Return [x, y] of the center of cell containing provided text 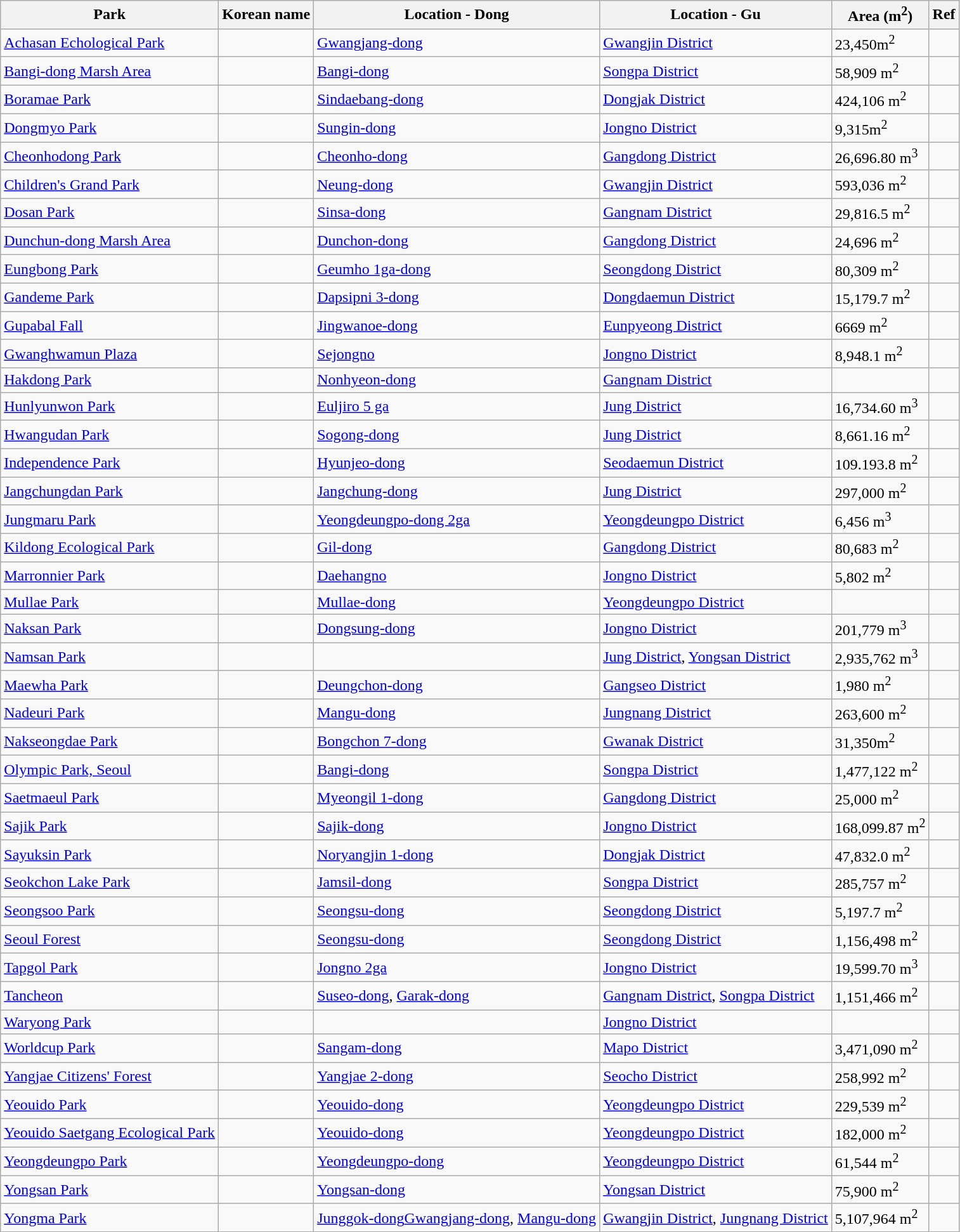
Myeongil 1-dong [457, 798]
Seokchon Lake Park [110, 883]
Jamsil-dong [457, 883]
8,948.1 m2 [880, 354]
Sungin-dong [457, 128]
Nonhyeon-dong [457, 380]
8,661.16 m2 [880, 435]
Tancheon [110, 996]
Park [110, 15]
Dunchon-dong [457, 241]
19,599.70 m3 [880, 968]
Yeongdeungpo-dong [457, 1161]
Dongmyo Park [110, 128]
Jungmaru Park [110, 519]
Nadeuri Park [110, 713]
229,539 m2 [880, 1105]
593,036 m2 [880, 184]
6669 m2 [880, 326]
1,477,122 m2 [880, 770]
47,832.0 m2 [880, 854]
58,909 m2 [880, 71]
263,600 m2 [880, 713]
Seongsoo Park [110, 911]
Yongsan District [716, 1190]
1,156,498 m2 [880, 939]
1,151,466 m2 [880, 996]
3,471,090 m2 [880, 1048]
Yongma Park [110, 1218]
75,900 m2 [880, 1190]
1,980 m2 [880, 685]
15,179.7 m2 [880, 297]
Sajik-dong [457, 826]
Dapsipni 3-dong [457, 297]
29,816.5 m2 [880, 213]
Naksan Park [110, 628]
5,197.7 m2 [880, 911]
Mapo District [716, 1048]
Gwangjin District, Jungnang District [716, 1218]
Junggok-dongGwangjang-dong, Mangu-dong [457, 1218]
Gangnam District, Songpa District [716, 996]
Jingwanoe-dong [457, 326]
Tapgol Park [110, 968]
Gwangjang-dong [457, 43]
9,315m2 [880, 128]
Sangam-dong [457, 1048]
6,456 m3 [880, 519]
16,734.60 m3 [880, 406]
80,683 m2 [880, 548]
201,779 m3 [880, 628]
Jungnang District [716, 713]
2,935,762 m3 [880, 657]
Maewha Park [110, 685]
Jangchungdan Park [110, 491]
Geumho 1ga-dong [457, 269]
Dongsung-dong [457, 628]
Noryangjin 1-dong [457, 854]
Yeongdeungpo Park [110, 1161]
Euljiro 5 ga [457, 406]
Achasan Echological Park [110, 43]
Olympic Park, Seoul [110, 770]
Korean name [266, 15]
Dunchun-dong Marsh Area [110, 241]
Sogong-dong [457, 435]
Mullae Park [110, 602]
Bongchon 7-dong [457, 741]
Boramae Park [110, 99]
Hakdong Park [110, 380]
Seoul Forest [110, 939]
Sindaebang-dong [457, 99]
Gil-dong [457, 548]
Nakseongdae Park [110, 741]
Dosan Park [110, 213]
Jangchung-dong [457, 491]
424,106 m2 [880, 99]
Sajik Park [110, 826]
Independence Park [110, 463]
Deungchon-dong [457, 685]
Yongsan-dong [457, 1190]
Yeongdeungpo-dong 2ga [457, 519]
26,696.80 m3 [880, 156]
Area (m2) [880, 15]
Yangjae 2-dong [457, 1076]
24,696 m2 [880, 241]
Gupabal Fall [110, 326]
5,802 m2 [880, 576]
Cheonho-dong [457, 156]
5,107,964 m2 [880, 1218]
297,000 m2 [880, 491]
168,099.87 m2 [880, 826]
Sejongno [457, 354]
80,309 m2 [880, 269]
23,450m2 [880, 43]
Gwanak District [716, 741]
Jongno 2ga [457, 968]
Yeouido Park [110, 1105]
Namsan Park [110, 657]
Saetmaeul Park [110, 798]
Location - Dong [457, 15]
Gandeme Park [110, 297]
Sayuksin Park [110, 854]
Mullae-dong [457, 602]
Yangjae Citizens' Forest [110, 1076]
31,350m2 [880, 741]
182,000 m2 [880, 1133]
285,757 m2 [880, 883]
Yongsan Park [110, 1190]
Hunlyunwon Park [110, 406]
Suseo-dong, Garak-dong [457, 996]
Gwanghwamun Plaza [110, 354]
Eungbong Park [110, 269]
Sinsa-dong [457, 213]
Yeouido Saetgang Ecological Park [110, 1133]
Worldcup Park [110, 1048]
Marronnier Park [110, 576]
109.193.8 m2 [880, 463]
Cheonhodong Park [110, 156]
Seodaemun District [716, 463]
Gangseo District [716, 685]
Hyunjeo-dong [457, 463]
25,000 m2 [880, 798]
Ref [944, 15]
61,544 m2 [880, 1161]
Daehangno [457, 576]
Bangi-dong Marsh Area [110, 71]
Dongdaemun District [716, 297]
Seocho District [716, 1076]
Location - Gu [716, 15]
Hwangudan Park [110, 435]
Waryong Park [110, 1022]
Jung District, Yongsan District [716, 657]
Kildong Ecological Park [110, 548]
Children's Grand Park [110, 184]
258,992 m2 [880, 1076]
Eunpyeong District [716, 326]
Neung-dong [457, 184]
Mangu-dong [457, 713]
